Output the [X, Y] coordinate of the center of the cell containing the given text.  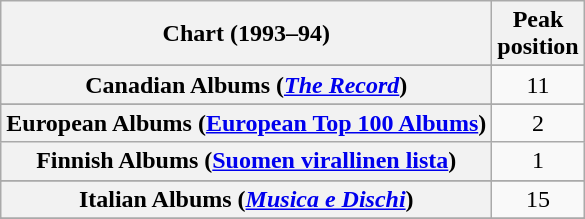
Chart (1993–94) [246, 34]
1 [538, 161]
Peakposition [538, 34]
11 [538, 85]
15 [538, 199]
Finnish Albums (Suomen virallinen lista) [246, 161]
2 [538, 123]
Italian Albums (Musica e Dischi) [246, 199]
European Albums (European Top 100 Albums) [246, 123]
Canadian Albums (The Record) [246, 85]
